Output the (X, Y) coordinate of the center of the cell containing the given text.  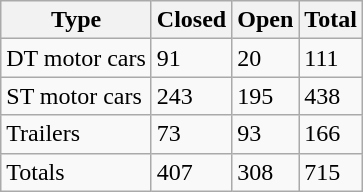
111 (331, 58)
DT motor cars (76, 58)
715 (331, 172)
243 (191, 96)
Total (331, 20)
93 (266, 134)
73 (191, 134)
Closed (191, 20)
Open (266, 20)
195 (266, 96)
ST motor cars (76, 96)
Totals (76, 172)
Type (76, 20)
166 (331, 134)
407 (191, 172)
20 (266, 58)
438 (331, 96)
Trailers (76, 134)
308 (266, 172)
91 (191, 58)
